Detect which cell encompasses the target text, then output its (X, Y) center coordinate. 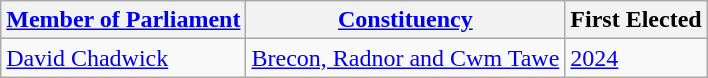
Member of Parliament (124, 20)
David Chadwick (124, 58)
Constituency (406, 20)
2024 (636, 58)
First Elected (636, 20)
Brecon, Radnor and Cwm Tawe (406, 58)
